Output the [X, Y] coordinate of the center of the cell containing the given text.  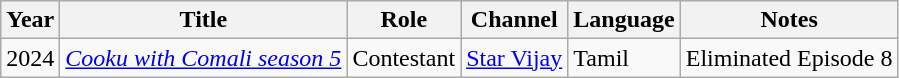
Language [624, 20]
Year [30, 20]
Cooku with Comali season 5 [204, 58]
Role [404, 20]
Notes [789, 20]
Tamil [624, 58]
Star Vijay [514, 58]
Title [204, 20]
Channel [514, 20]
Contestant [404, 58]
2024 [30, 58]
Eliminated Episode 8 [789, 58]
